Scan for the cell matching the given text and deliver its (X, Y) coordinate at center. 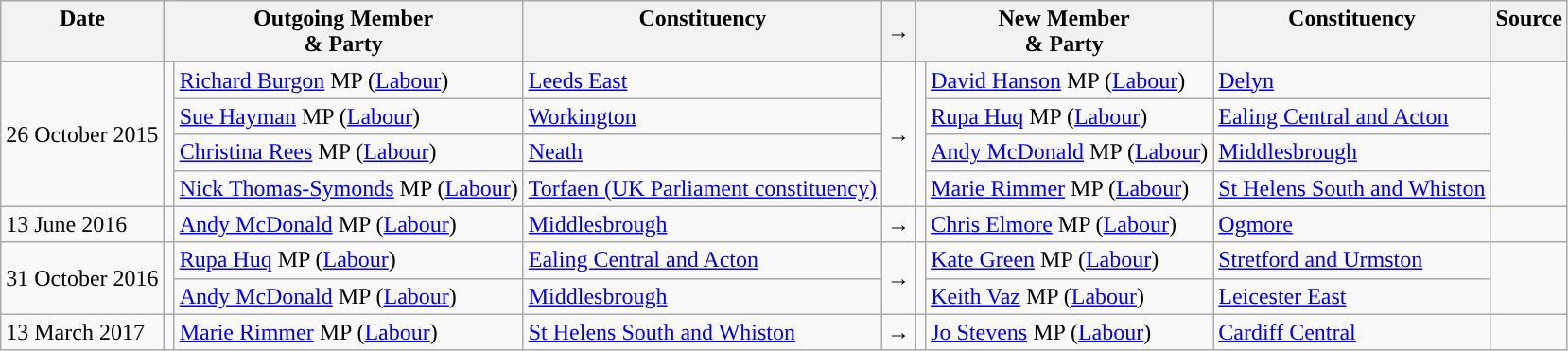
Jo Stevens MP (Labour) (1070, 332)
Sue Hayman MP (Labour) (348, 116)
13 March 2017 (82, 332)
Source (1528, 32)
Cardiff Central (1352, 332)
Christina Rees MP (Labour) (348, 152)
Stretford and Urmston (1352, 260)
Keith Vaz MP (Labour) (1070, 296)
Richard Burgon MP (Labour) (348, 80)
Workington (702, 116)
Ogmore (1352, 224)
Outgoing Member& Party (343, 32)
Nick Thomas-Symonds MP (Labour) (348, 188)
New Member& Party (1065, 32)
31 October 2016 (82, 278)
David Hanson MP (Labour) (1070, 80)
Torfaen (UK Parliament constituency) (702, 188)
Date (82, 32)
13 June 2016 (82, 224)
26 October 2015 (82, 134)
Leeds East (702, 80)
Neath (702, 152)
Delyn (1352, 80)
Chris Elmore MP (Labour) (1070, 224)
Leicester East (1352, 296)
Kate Green MP (Labour) (1070, 260)
